Search for the cell housing the specified text and yield its (x, y) center coordinate. 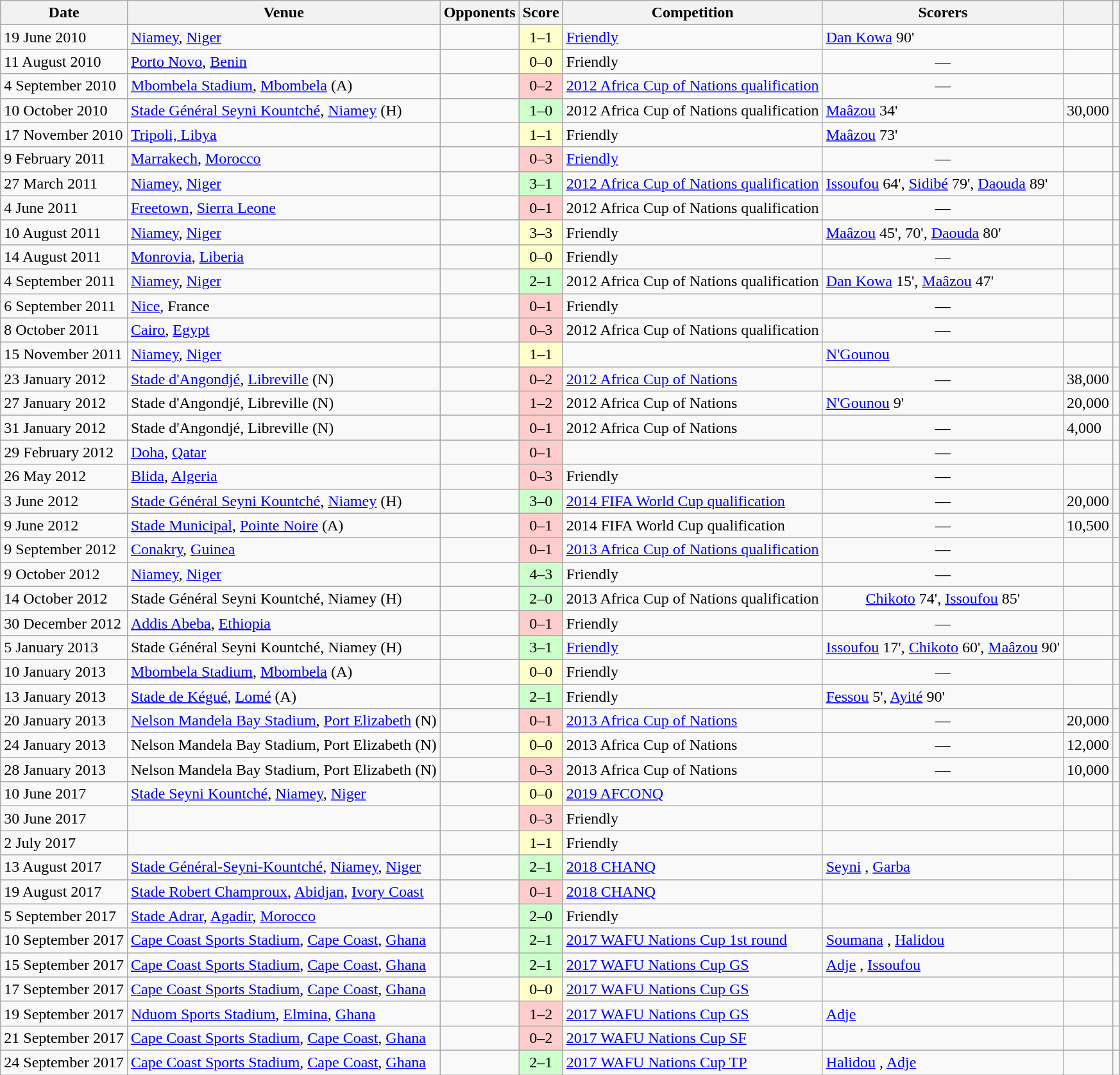
Nice, France (284, 306)
10,000 (1088, 770)
13 January 2013 (64, 696)
15 November 2011 (64, 355)
Competition (693, 13)
14 October 2012 (64, 598)
Fessou 5', Ayité 90' (943, 696)
Issoufou 64', Sidibé 79', Daouda 89' (943, 183)
4 June 2011 (64, 208)
Date (64, 13)
Tripoli, Libya (284, 135)
Maâzou 34' (943, 110)
4 September 2010 (64, 86)
24 January 2013 (64, 745)
26 May 2012 (64, 477)
3–0 (541, 501)
Maâzou 45', 70', Daouda 80' (943, 232)
28 January 2013 (64, 770)
2 July 2017 (64, 843)
Conakry, Guinea (284, 550)
Stade de Kégué, Lomé (A) (284, 696)
29 February 2012 (64, 452)
9 February 2011 (64, 159)
27 March 2011 (64, 183)
4–3 (541, 574)
24 September 2017 (64, 1062)
Stade Adrar, Agadir, Morocco (284, 916)
Stade Seyni Kountché, Niamey, Niger (284, 794)
Halidou , Adje (943, 1062)
N'Gounou 9' (943, 403)
23 January 2012 (64, 379)
10,500 (1088, 525)
10 January 2013 (64, 672)
11 August 2010 (64, 62)
Venue (284, 13)
2017 WAFU Nations Cup TP (693, 1062)
19 August 2017 (64, 892)
4 September 2011 (64, 281)
19 September 2017 (64, 1013)
9 October 2012 (64, 574)
9 June 2012 (64, 525)
Opponents (480, 13)
27 January 2012 (64, 403)
20 January 2013 (64, 721)
5 September 2017 (64, 916)
9 September 2012 (64, 550)
N'Gounou (943, 355)
2017 WAFU Nations Cup 1st round (693, 940)
4,000 (1088, 428)
8 October 2011 (64, 330)
Dan Kowa 90' (943, 37)
Seyni , Garba (943, 867)
12,000 (1088, 745)
Adje (943, 1013)
Monrovia, Liberia (284, 257)
2019 AFCONQ (693, 794)
Score (541, 13)
Soumana , Halidou (943, 940)
5 January 2013 (64, 647)
Scorers (943, 13)
Doha, Qatar (284, 452)
Cairo, Egypt (284, 330)
Porto Novo, Benin (284, 62)
Freetown, Sierra Leone (284, 208)
13 August 2017 (64, 867)
17 November 2010 (64, 135)
Stade Robert Champroux, Abidjan, Ivory Coast (284, 892)
Nduom Sports Stadium, Elmina, Ghana (284, 1013)
31 January 2012 (64, 428)
10 October 2010 (64, 110)
Blida, Algeria (284, 477)
21 September 2017 (64, 1038)
Stade Municipal, Pointe Noire (A) (284, 525)
Issoufou 17', Chikoto 60', Maâzou 90' (943, 647)
Dan Kowa 15', Maâzou 47' (943, 281)
10 September 2017 (64, 940)
30 December 2012 (64, 623)
Chikoto 74', Issoufou 85' (943, 598)
6 September 2011 (64, 306)
14 August 2011 (64, 257)
Adje , Issoufou (943, 965)
Maâzou 73' (943, 135)
Stade Général-Seyni-Kountché, Niamey, Niger (284, 867)
1–0 (541, 110)
3 June 2012 (64, 501)
17 September 2017 (64, 989)
38,000 (1088, 379)
19 June 2010 (64, 37)
Addis Abeba, Ethiopia (284, 623)
15 September 2017 (64, 965)
2017 WAFU Nations Cup SF (693, 1038)
10 August 2011 (64, 232)
3–3 (541, 232)
30,000 (1088, 110)
Marrakech, Morocco (284, 159)
10 June 2017 (64, 794)
30 June 2017 (64, 818)
